Detect which cell encompasses the target text, then output its (x, y) center coordinate. 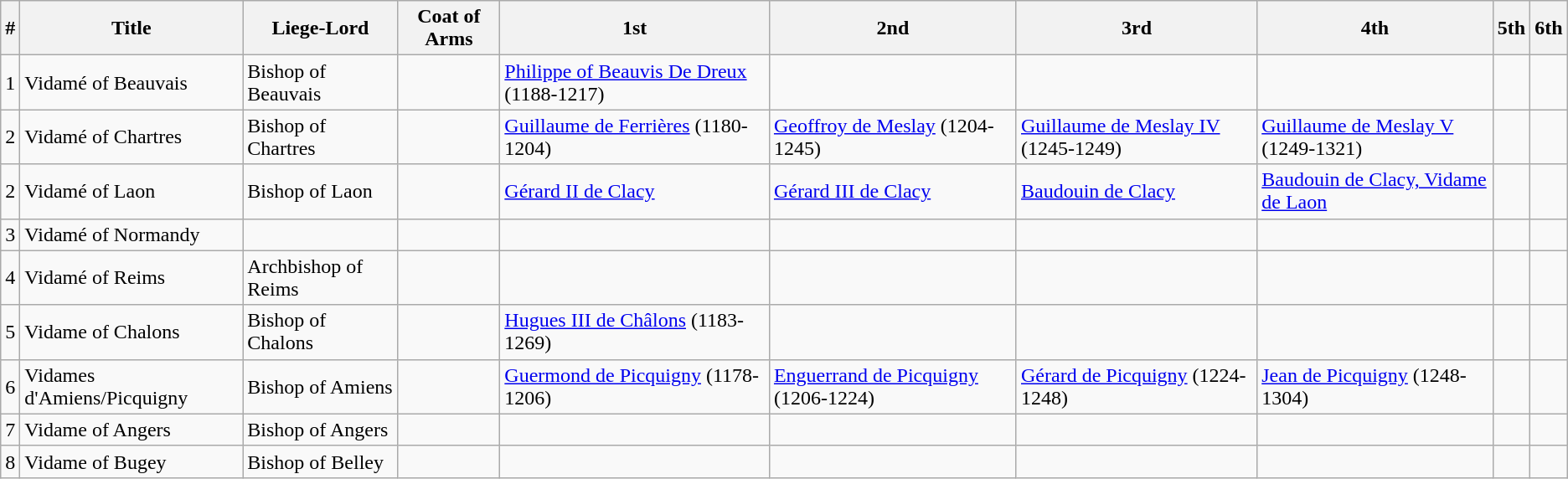
Vidamé of Chartres (132, 137)
Liege-Lord (320, 28)
Bishop of Laon (320, 191)
2nd (893, 28)
# (10, 28)
Guillaume de Meslay V (1249-1321) (1375, 137)
4 (10, 278)
Bishop of Chalons (320, 332)
Gérard de Picquigny (1224-1248) (1136, 387)
Enguerrand de Picquigny (1206-1224) (893, 387)
7 (10, 430)
1 (10, 82)
Guermond de Picquigny (1178-1206) (635, 387)
Vidames d'Amiens/Picquigny (132, 387)
Guillaume de Ferrières (1180-1204) (635, 137)
Title (132, 28)
Bishop of Beauvais (320, 82)
Bishop of Chartres (320, 137)
Bishop of Amiens (320, 387)
6 (10, 387)
3rd (1136, 28)
Geoffroy de Meslay (1204-1245) (893, 137)
Baudouin de Clacy (1136, 191)
Bishop of Angers (320, 430)
3 (10, 234)
6th (1550, 28)
Philippe of Beauvis De Dreux (1188-1217) (635, 82)
Hugues III de Châlons (1183-1269) (635, 332)
Vidame of Bugey (132, 461)
Guillaume de Meslay IV (1245-1249) (1136, 137)
Archbishop of Reims (320, 278)
5th (1511, 28)
8 (10, 461)
Vidamé of Normandy (132, 234)
Vidame of Angers (132, 430)
Vidamé of Reims (132, 278)
Baudouin de Clacy, Vidame de Laon (1375, 191)
Vidamé of Laon (132, 191)
Gérard II de Clacy (635, 191)
Vidame of Chalons (132, 332)
Jean de Picquigny (1248-1304) (1375, 387)
Gérard III de Clacy (893, 191)
1st (635, 28)
4th (1375, 28)
Vidamé of Beauvais (132, 82)
Coat of Arms (449, 28)
5 (10, 332)
Bishop of Belley (320, 461)
